Extract the (x, y) coordinate from the center of the cell holding the provided text.  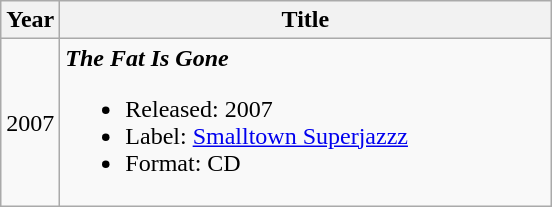
Title (306, 20)
The Fat Is GoneReleased: 2007Label: Smalltown Superjazzz Format: CD (306, 122)
2007 (30, 122)
Year (30, 20)
